For the text-containing cell, return its midpoint in [X, Y] coordinate format. 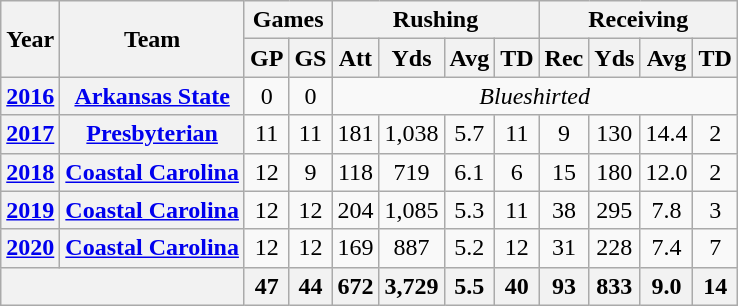
181 [356, 134]
GS [310, 58]
14.4 [666, 134]
31 [564, 248]
7.4 [666, 248]
14 [715, 286]
169 [356, 248]
7 [715, 248]
7.8 [666, 210]
833 [614, 286]
Att [356, 58]
Rec [564, 58]
44 [310, 286]
Blueshirted [534, 96]
9.0 [666, 286]
6.1 [470, 172]
672 [356, 286]
GP [266, 58]
Rushing [436, 20]
2016 [30, 96]
719 [412, 172]
2017 [30, 134]
3,729 [412, 286]
3 [715, 210]
Team [152, 39]
40 [517, 286]
6 [517, 172]
1,085 [412, 210]
47 [266, 286]
5.2 [470, 248]
130 [614, 134]
1,038 [412, 134]
228 [614, 248]
12.0 [666, 172]
295 [614, 210]
2020 [30, 248]
93 [564, 286]
Games [288, 20]
5.7 [470, 134]
15 [564, 172]
2019 [30, 210]
Arkansas State [152, 96]
180 [614, 172]
Presbyterian [152, 134]
Receiving [638, 20]
Year [30, 39]
204 [356, 210]
5.5 [470, 286]
2018 [30, 172]
38 [564, 210]
118 [356, 172]
887 [412, 248]
5.3 [470, 210]
